Detect which cell encompasses the target text, then output its [x, y] center coordinate. 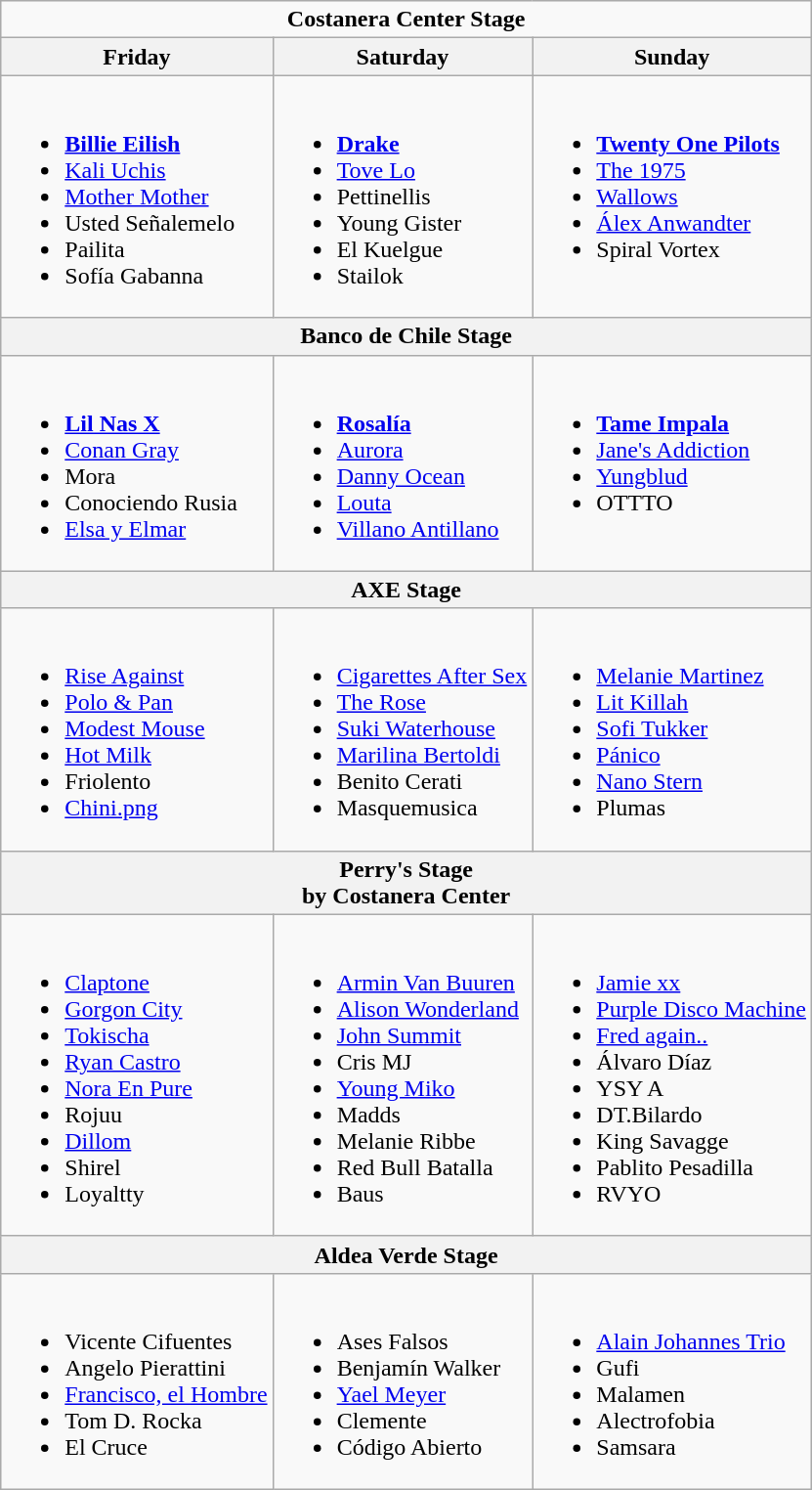
Tame ImpalaJane's AddictionYungbludOTTTO [672, 463]
Melanie MartinezLit KillahSofi TukkerPánicoNano SternPlumas [672, 729]
ClaptoneGorgon CityTokischaRyan CastroNora En PureRojuuDillomShirelLoyaltty [137, 1075]
Cigarettes After SexThe RoseSuki WaterhouseMarilina BertoldiBenito CeratiMasquemusica [403, 729]
Rise AgainstPolo & PanModest MouseHot MilkFriolentoChini.png [137, 729]
AXE Stage [406, 590]
RosalíaAuroraDanny OceanLoutaVillano Antillano [403, 463]
Aldea Verde Stage [406, 1254]
Costanera Center Stage [406, 20]
Perry's Stageby Costanera Center [406, 882]
Vicente CifuentesAngelo PierattiniFrancisco, el HombreTom D. RockaEl Cruce [137, 1380]
Twenty One PilotsThe 1975WallowsÁlex AnwandterSpiral Vortex [672, 197]
Friday [137, 57]
Alain Johannes TrioGufiMalamenAlectrofobiaSamsara [672, 1380]
Billie EilishKali UchisMother MotherUsted SeñalemeloPailitaSofía Gabanna [137, 197]
Sunday [672, 57]
Ases FalsosBenjamín WalkerYael MeyerClementeCódigo Abierto [403, 1380]
Lil Nas XConan GrayMoraConociendo RusiaElsa y Elmar [137, 463]
Banco de Chile Stage [406, 336]
Armin Van BuurenAlison WonderlandJohn SummitCris MJYoung MikoMaddsMelanie RibbeRed Bull BatallaBaus [403, 1075]
DrakeTove LoPettinellisYoung GisterEl KuelgueStailok [403, 197]
Jamie xxPurple Disco MachineFred again..Álvaro DíazYSY ADT.BilardoKing SavaggePablito PesadillaRVYO [672, 1075]
Saturday [403, 57]
